Output the (X, Y) coordinate of the center of the cell containing the given text.  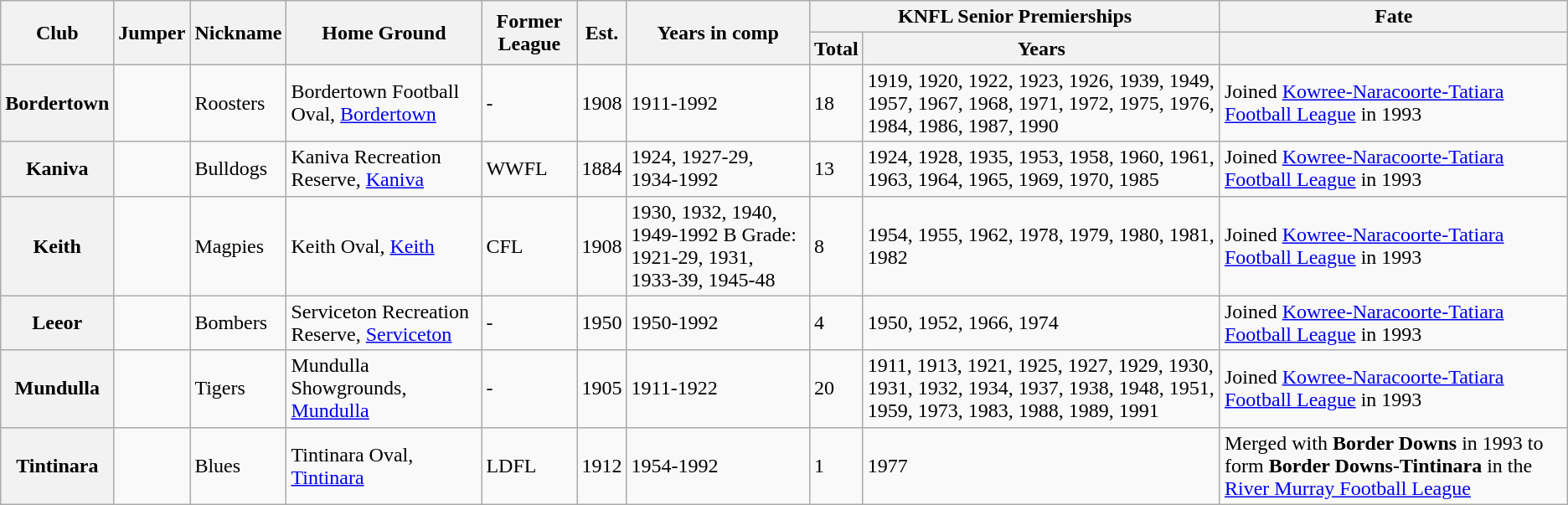
1950-1992 (719, 323)
1905 (601, 389)
Serviceton Recreation Reserve, Serviceton (384, 323)
Blues (238, 466)
Years (1041, 49)
Tigers (238, 389)
1954-1992 (719, 466)
Total (837, 49)
Mundulla Showgrounds, Mundulla (384, 389)
Tintinara (57, 466)
Fate (1394, 17)
LDFL (529, 466)
1924, 1928, 1935, 1953, 1958, 1960, 1961, 1963, 1964, 1965, 1969, 1970, 1985 (1041, 169)
Bordertown (57, 103)
1977 (1041, 466)
Years in comp (719, 33)
KNFL Senior Premierships (1015, 17)
Keith Oval, Keith (384, 246)
1924, 1927-29,1934-1992 (719, 169)
Bulldogs (238, 169)
1912 (601, 466)
Bombers (238, 323)
13 (837, 169)
Bordertown Football Oval, Bordertown (384, 103)
Est. (601, 33)
1919, 1920, 1922, 1923, 1926, 1939, 1949, 1957, 1967, 1968, 1971, 1972, 1975, 1976, 1984, 1986, 1987, 1990 (1041, 103)
1950, 1952, 1966, 1974 (1041, 323)
1911, 1913, 1921, 1925, 1927, 1929, 1930, 1931, 1932, 1934, 1937, 1938, 1948, 1951, 1959, 1973, 1983, 1988, 1989, 1991 (1041, 389)
18 (837, 103)
Home Ground (384, 33)
Merged with Border Downs in 1993 to form Border Downs-Tintinara in the River Murray Football League (1394, 466)
Roosters (238, 103)
1 (837, 466)
1911-1992 (719, 103)
Magpies (238, 246)
Leeor (57, 323)
1950 (601, 323)
CFL (529, 246)
1911-1922 (719, 389)
1954, 1955, 1962, 1978, 1979, 1980, 1981, 1982 (1041, 246)
20 (837, 389)
Keith (57, 246)
Club (57, 33)
Mundulla (57, 389)
Kaniva Recreation Reserve, Kaniva (384, 169)
Kaniva (57, 169)
Tintinara Oval, Tintinara (384, 466)
Former League (529, 33)
1884 (601, 169)
8 (837, 246)
WWFL (529, 169)
Jumper (152, 33)
4 (837, 323)
Nickname (238, 33)
1930, 1932, 1940,1949-1992 B Grade: 1921-29, 1931, 1933-39, 1945-48 (719, 246)
